Scan for the cell matching the given text and deliver its [X, Y] coordinate at center. 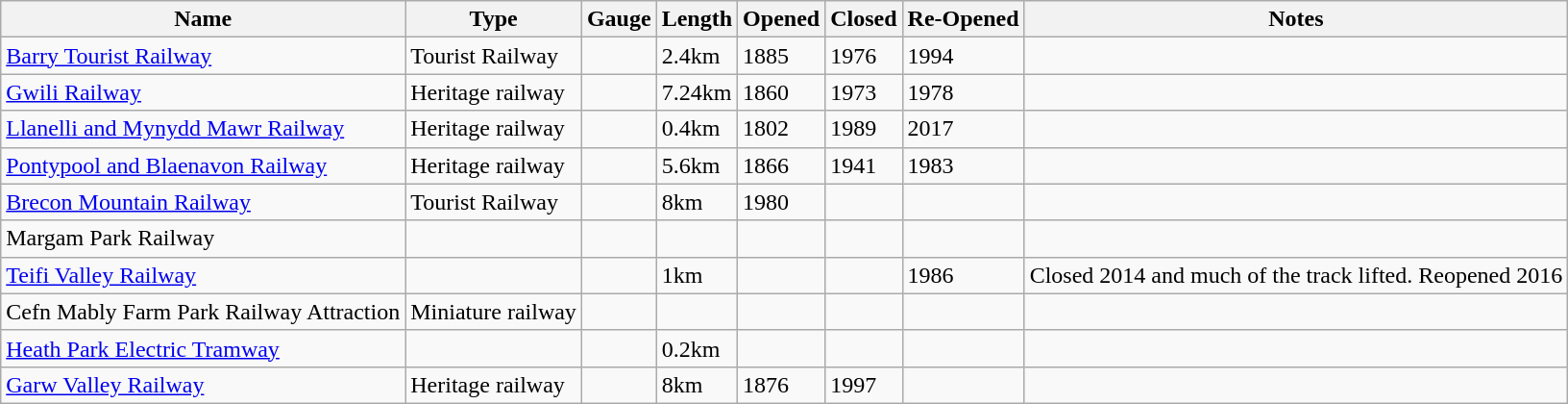
1997 [864, 385]
1876 [782, 385]
Type [494, 19]
Heath Park Electric Tramway [204, 348]
1866 [782, 165]
Re-Opened [963, 19]
5.6km [697, 165]
Barry Tourist Railway [204, 56]
1983 [963, 165]
Closed 2014 and much of the track lifted. Reopened 2016 [1296, 275]
1860 [782, 92]
1989 [864, 129]
1802 [782, 129]
Gwili Railway [204, 92]
Margam Park Railway [204, 239]
0.2km [697, 348]
Opened [782, 19]
Pontypool and Blaenavon Railway [204, 165]
Garw Valley Railway [204, 385]
1976 [864, 56]
1980 [782, 202]
Cefn Mably Farm Park Railway Attraction [204, 312]
Teifi Valley Railway [204, 275]
1885 [782, 56]
Llanelli and Mynydd Mawr Railway [204, 129]
2017 [963, 129]
Brecon Mountain Railway [204, 202]
1986 [963, 275]
0.4km [697, 129]
1978 [963, 92]
Miniature railway [494, 312]
1973 [864, 92]
1km [697, 275]
Gauge [619, 19]
Closed [864, 19]
2.4km [697, 56]
Length [697, 19]
7.24km [697, 92]
1994 [963, 56]
1941 [864, 165]
Name [204, 19]
Notes [1296, 19]
